Return (x, y) of the center of cell containing provided text 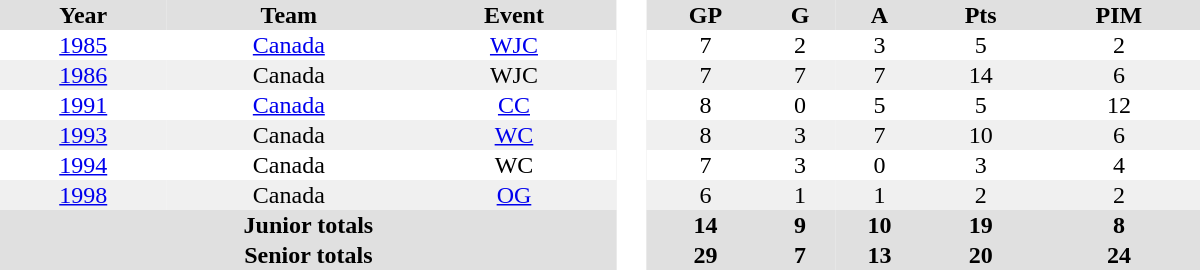
13 (879, 255)
Year (83, 15)
1993 (83, 135)
29 (706, 255)
CC (514, 105)
Junior totals (308, 225)
1994 (83, 165)
Team (288, 15)
9 (800, 225)
20 (981, 255)
4 (1119, 165)
Senior totals (308, 255)
Event (514, 15)
G (800, 15)
1991 (83, 105)
Pts (981, 15)
PIM (1119, 15)
1998 (83, 195)
GP (706, 15)
24 (1119, 255)
12 (1119, 105)
A (879, 15)
1985 (83, 45)
OG (514, 195)
19 (981, 225)
1986 (83, 75)
